Identify which cell holds the provided text, then report its [X, Y] central coordinate. 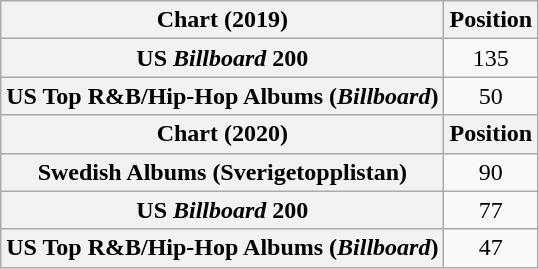
Swedish Albums (Sverigetopplistan) [222, 172]
47 [491, 248]
77 [491, 210]
90 [491, 172]
135 [491, 58]
50 [491, 96]
Chart (2019) [222, 20]
Chart (2020) [222, 134]
